Return the [X, Y] coordinate for the center point of the cell that contains the specified text.  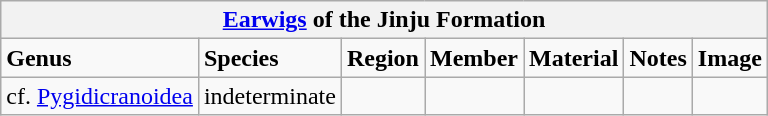
Species [270, 58]
Genus [100, 58]
Member [474, 58]
Earwigs of the Jinju Formation [384, 20]
cf. Pygidicranoidea [100, 96]
Region [382, 58]
Notes [658, 58]
Image [730, 58]
Material [574, 58]
indeterminate [270, 96]
